Scan for the cell matching the given text and deliver its [X, Y] coordinate at center. 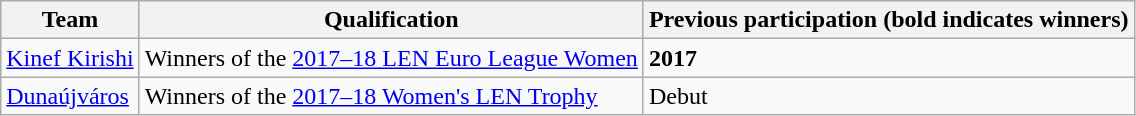
Previous participation (bold indicates winners) [888, 20]
2017 [888, 58]
Team [70, 20]
Debut [888, 96]
Winners of the 2017–18 Women's LEN Trophy [391, 96]
Kinef Kirishi [70, 58]
Qualification [391, 20]
Dunaújváros [70, 96]
Winners of the 2017–18 LEN Euro League Women [391, 58]
